Determine the [x, y] coordinate at the center of the cell enclosing the given text.  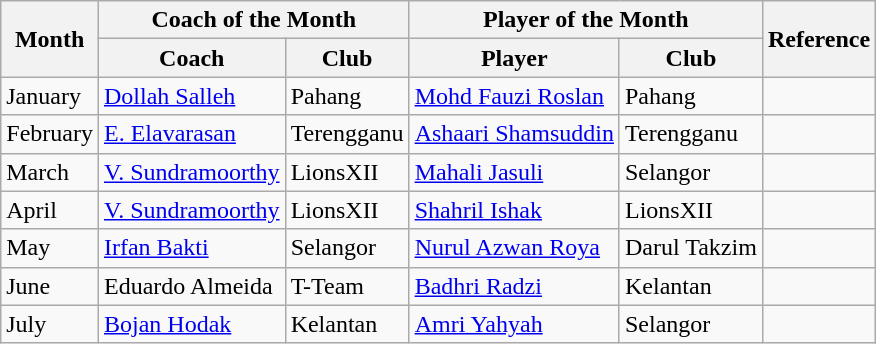
Nurul Azwan Roya [514, 248]
Month [50, 39]
January [50, 96]
February [50, 134]
Shahril Ishak [514, 210]
Coach [192, 58]
April [50, 210]
Dollah Salleh [192, 96]
E. Elavarasan [192, 134]
Player [514, 58]
July [50, 324]
Mohd Fauzi Roslan [514, 96]
Amri Yahyah [514, 324]
Darul Takzim [690, 248]
Ashaari Shamsuddin [514, 134]
June [50, 286]
Mahali Jasuli [514, 172]
May [50, 248]
T-Team [347, 286]
Bojan Hodak [192, 324]
Badhri Radzi [514, 286]
Player of the Month [586, 20]
Eduardo Almeida [192, 286]
Reference [818, 39]
Irfan Bakti [192, 248]
March [50, 172]
Coach of the Month [254, 20]
